Capture the cell that displays the provided text and extract its (x, y) central coordinate. 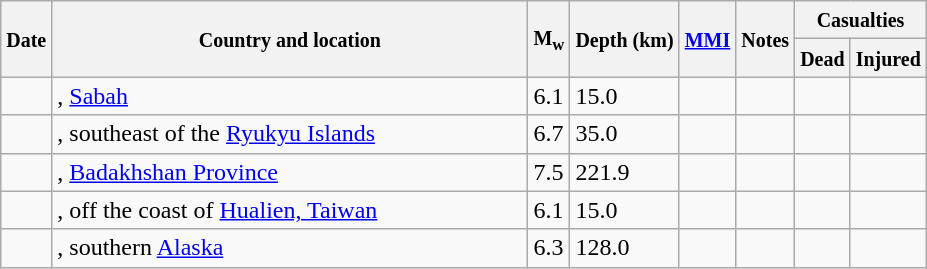
35.0 (624, 134)
6.3 (549, 248)
Dead (823, 58)
Date (26, 39)
128.0 (624, 248)
Depth (km) (624, 39)
Casualties (861, 20)
7.5 (549, 172)
, Sabah (290, 96)
, southeast of the Ryukyu Islands (290, 134)
Injured (888, 58)
Notes (766, 39)
MMI (708, 39)
Mw (549, 39)
6.7 (549, 134)
, Badakhshan Province (290, 172)
, off the coast of Hualien, Taiwan (290, 210)
, southern Alaska (290, 248)
221.9 (624, 172)
Country and location (290, 39)
